Scan for the cell matching the given text and deliver its [X, Y] coordinate at center. 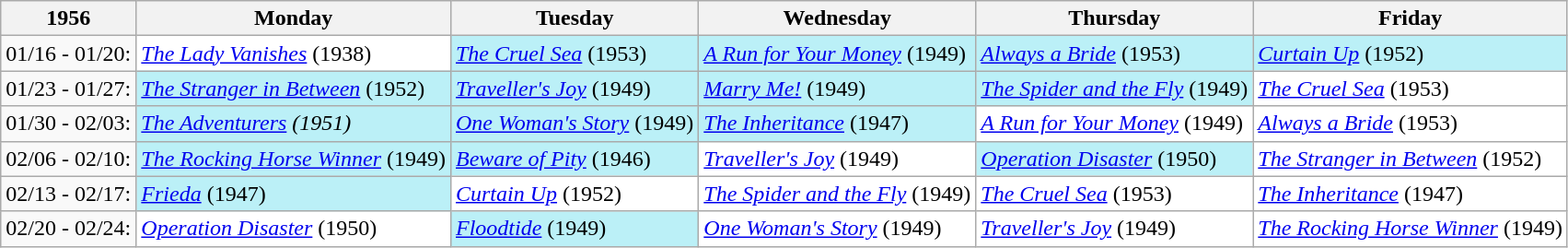
01/23 - 01/27: [68, 89]
Marry Me! (1949) [838, 89]
02/13 - 02/17: [68, 194]
02/20 - 02/24: [68, 229]
01/30 - 02/03: [68, 124]
Tuesday [575, 18]
The Adventurers (1951) [294, 124]
The Lady Vanishes (1938) [294, 53]
Monday [294, 18]
Thursday [1114, 18]
Wednesday [838, 18]
Beware of Pity (1946) [575, 159]
Frieda (1947) [294, 194]
02/06 - 02/10: [68, 159]
Floodtide (1949) [575, 229]
01/16 - 01/20: [68, 53]
1956 [68, 18]
Friday [1411, 18]
